Provide the (x, y) coordinate of the cell's center where the given text is located.  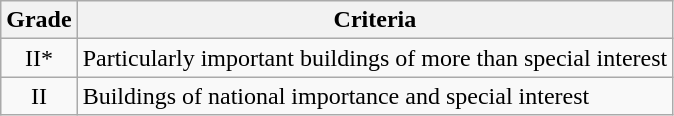
Grade (39, 20)
II* (39, 58)
Particularly important buildings of more than special interest (375, 58)
Buildings of national importance and special interest (375, 96)
II (39, 96)
Criteria (375, 20)
